Find where the given text appears and provide that cell's center as [x, y] coordinate. 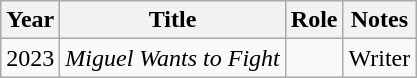
Miguel Wants to Fight [173, 58]
Year [30, 20]
Role [314, 20]
Writer [380, 58]
2023 [30, 58]
Title [173, 20]
Notes [380, 20]
